Provide the [x, y] coordinate of the cell's center where the given text is located.  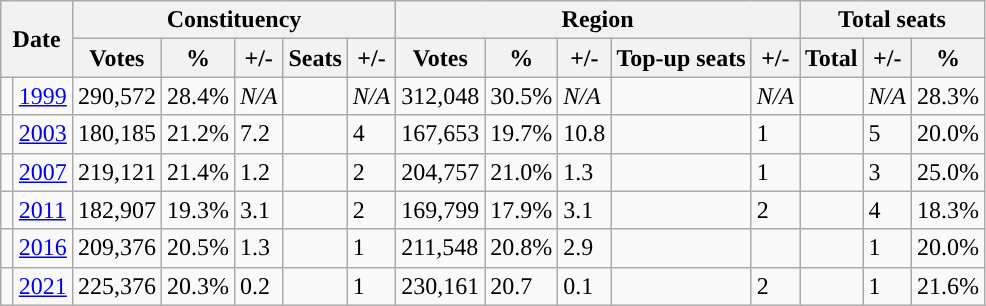
21.6% [948, 286]
169,799 [440, 210]
1999 [42, 96]
211,548 [440, 248]
Region [598, 20]
28.4% [198, 96]
7.2 [258, 134]
19.3% [198, 210]
230,161 [440, 286]
19.7% [522, 134]
180,185 [116, 134]
2011 [42, 210]
3 [887, 172]
10.8 [584, 134]
219,121 [116, 172]
25.0% [948, 172]
Total [832, 58]
204,757 [440, 172]
0.1 [584, 286]
2003 [42, 134]
312,048 [440, 96]
167,653 [440, 134]
Seats [315, 58]
2016 [42, 248]
225,376 [116, 286]
5 [887, 134]
Top-up seats [681, 58]
21.2% [198, 134]
18.3% [948, 210]
17.9% [522, 210]
1.2 [258, 172]
21.4% [198, 172]
2007 [42, 172]
290,572 [116, 96]
Constituency [234, 20]
20.7 [522, 286]
21.0% [522, 172]
182,907 [116, 210]
20.8% [522, 248]
2.9 [584, 248]
30.5% [522, 96]
20.5% [198, 248]
28.3% [948, 96]
0.2 [258, 286]
Total seats [892, 20]
20.3% [198, 286]
209,376 [116, 248]
2021 [42, 286]
Date [37, 39]
